Return the (X, Y) coordinate for the center point of the cell that contains the specified text.  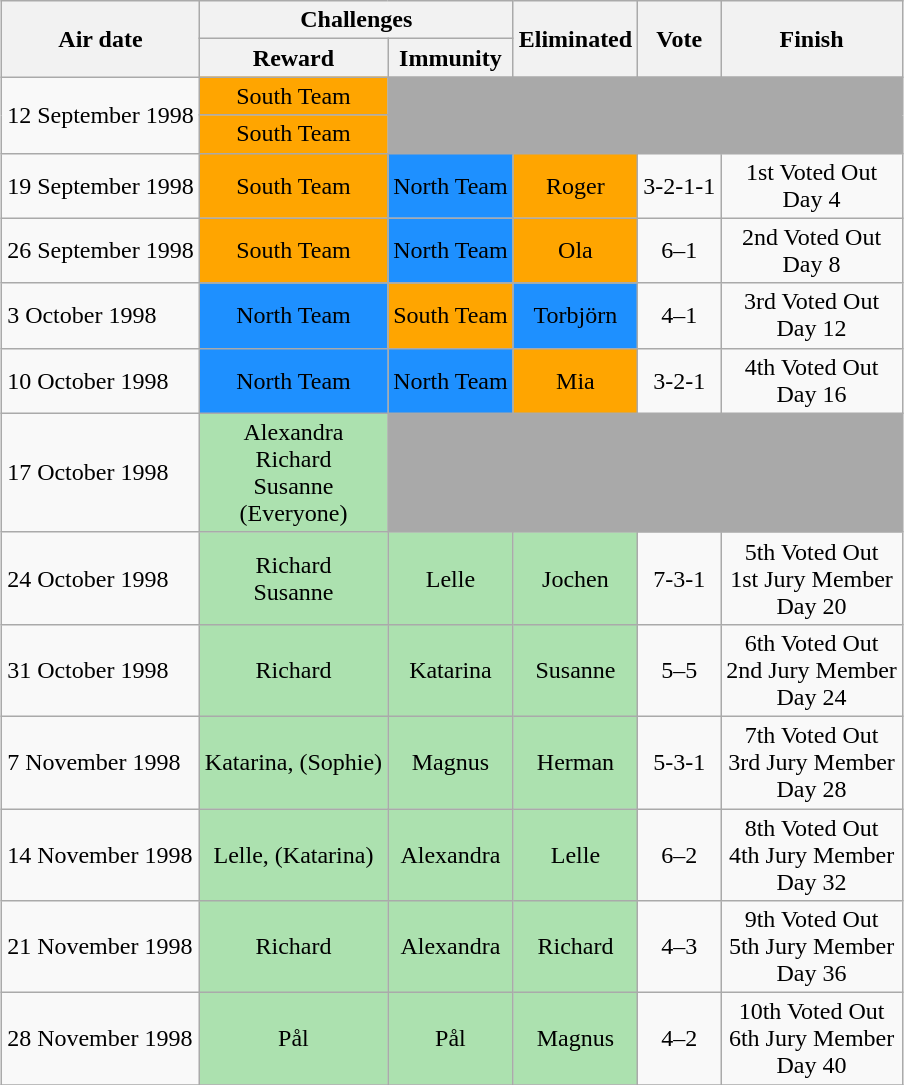
21 November 1998 (101, 947)
10th Voted Out6th Jury MemberDay 40 (812, 1039)
Katarina (451, 670)
Katarina, (Sophie) (293, 762)
10 October 1998 (101, 380)
4–3 (680, 947)
1st Voted OutDay 4 (812, 186)
Vote (680, 39)
7th Voted Out3rd Jury MemberDay 28 (812, 762)
Ola (575, 250)
31 October 1998 (101, 670)
3-2-1 (680, 380)
5-3-1 (680, 762)
9th Voted Out5th Jury MemberDay 36 (812, 947)
Lelle, (Katarina) (293, 854)
RichardSusanne (293, 578)
2nd Voted OutDay 8 (812, 250)
AlexandraRichardSusanne(Everyone) (293, 472)
4–2 (680, 1039)
Torbjörn (575, 316)
6–1 (680, 250)
Roger (575, 186)
12 September 1998 (101, 115)
Reward (293, 58)
6th Voted Out2nd Jury MemberDay 24 (812, 670)
4th Voted OutDay 16 (812, 380)
7 November 1998 (101, 762)
Mia (575, 380)
17 October 1998 (101, 472)
Herman (575, 762)
5th Voted Out1st Jury MemberDay 20 (812, 578)
Susanne (575, 670)
24 October 1998 (101, 578)
5–5 (680, 670)
3-2-1-1 (680, 186)
8th Voted Out4th Jury MemberDay 32 (812, 854)
Eliminated (575, 39)
Finish (812, 39)
4–1 (680, 316)
Jochen (575, 578)
19 September 1998 (101, 186)
3rd Voted OutDay 12 (812, 316)
14 November 1998 (101, 854)
3 October 1998 (101, 316)
Challenges (356, 20)
7-3-1 (680, 578)
6–2 (680, 854)
26 September 1998 (101, 250)
Immunity (451, 58)
Air date (101, 39)
28 November 1998 (101, 1039)
